Find where the given text appears and provide that cell's center as (x, y) coordinate. 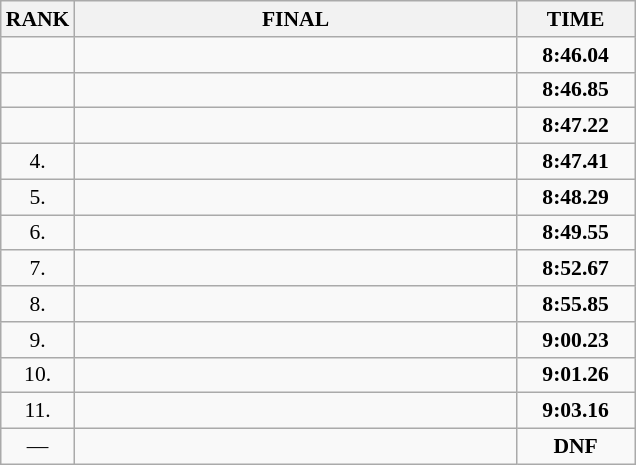
11. (38, 411)
8:47.41 (576, 162)
8:46.04 (576, 55)
8. (38, 304)
FINAL (295, 19)
8:47.22 (576, 126)
DNF (576, 447)
8:52.67 (576, 269)
9:03.16 (576, 411)
— (38, 447)
9:00.23 (576, 340)
10. (38, 375)
4. (38, 162)
9:01.26 (576, 375)
8:55.85 (576, 304)
8:49.55 (576, 233)
8:46.85 (576, 90)
8:48.29 (576, 197)
9. (38, 340)
7. (38, 269)
6. (38, 233)
RANK (38, 19)
TIME (576, 19)
5. (38, 197)
